Extract the (X, Y) coordinate from the center of the cell holding the provided text.  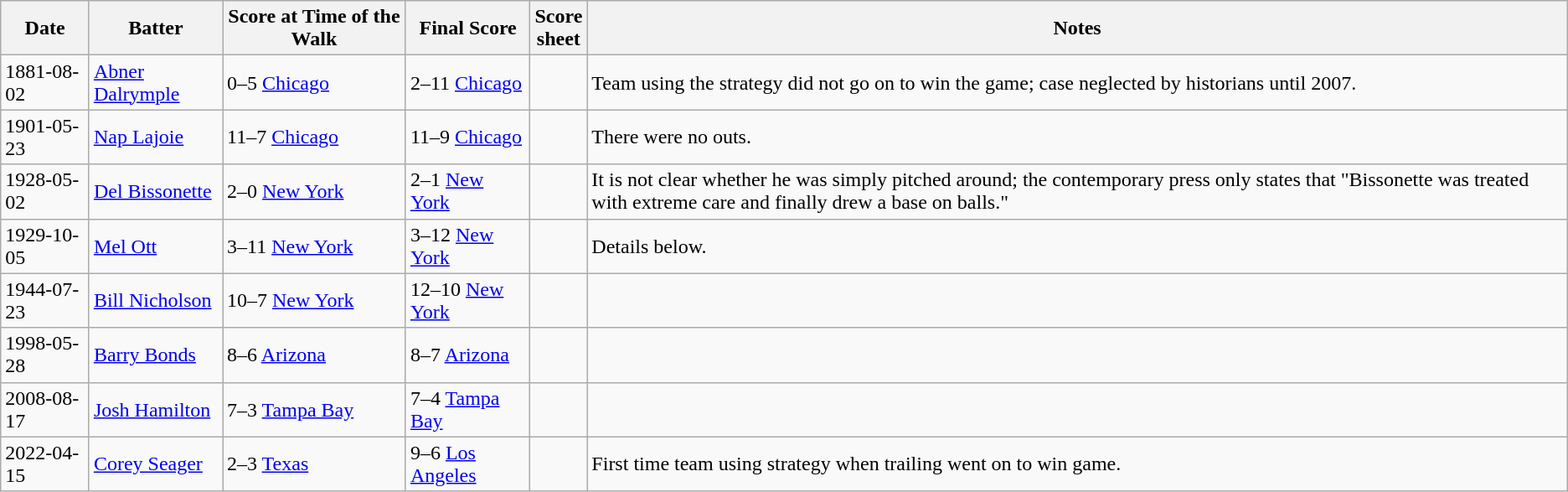
Final Score (467, 28)
Score at Time of the Walk (315, 28)
Notes (1077, 28)
2–0 New York (315, 191)
Del Bissonette (156, 191)
1944-07-23 (45, 300)
11–7 Chicago (315, 137)
8–6 Arizona (315, 355)
2008-08-17 (45, 409)
2–1 New York (467, 191)
3–12 New York (467, 246)
1929-10-05 (45, 246)
1998-05-28 (45, 355)
Date (45, 28)
Scoresheet (559, 28)
2022-04-15 (45, 464)
Corey Seager (156, 464)
Details below. (1077, 246)
There were no outs. (1077, 137)
Batter (156, 28)
Nap Lajoie (156, 137)
2–3 Texas (315, 464)
11–9 Chicago (467, 137)
10–7 New York (315, 300)
First time team using strategy when trailing went on to win game. (1077, 464)
9–6 Los Angeles (467, 464)
0–5 Chicago (315, 82)
1928-05-02 (45, 191)
1901-05-23 (45, 137)
3–11 New York (315, 246)
2–11 Chicago (467, 82)
Team using the strategy did not go on to win the game; case neglected by historians until 2007. (1077, 82)
Josh Hamilton (156, 409)
8–7 Arizona (467, 355)
1881-08-02 (45, 82)
Barry Bonds (156, 355)
7–3 Tampa Bay (315, 409)
Mel Ott (156, 246)
Bill Nicholson (156, 300)
7–4 Tampa Bay (467, 409)
Abner Dalrymple (156, 82)
12–10 New York (467, 300)
